Find where the given text appears and provide that cell's center as (X, Y) coordinate. 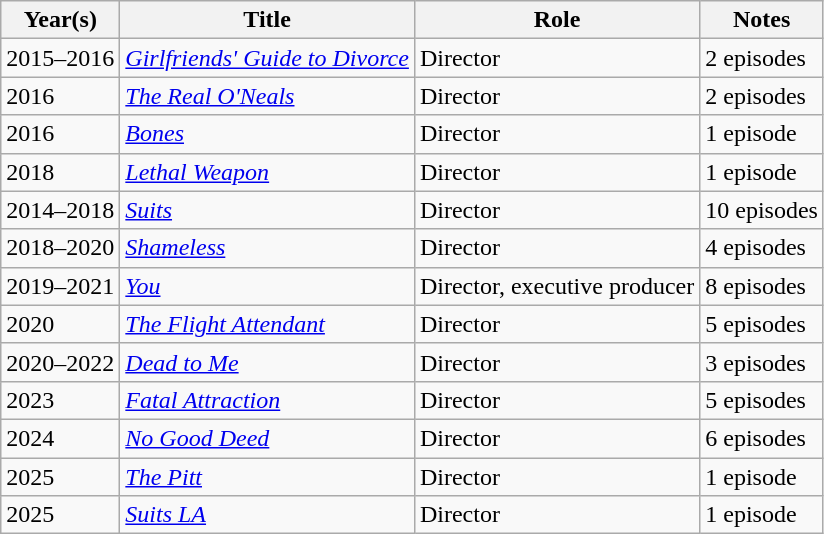
Notes (762, 20)
Suits (268, 210)
The Real O'Neals (268, 96)
No Good Deed (268, 438)
The Pitt (268, 477)
Title (268, 20)
Suits LA (268, 515)
8 episodes (762, 286)
4 episodes (762, 248)
Bones (268, 134)
2024 (60, 438)
2023 (60, 400)
Fatal Attraction (268, 400)
10 episodes (762, 210)
You (268, 286)
6 episodes (762, 438)
2018–2020 (60, 248)
Girlfriends' Guide to Divorce (268, 58)
2019–2021 (60, 286)
2020 (60, 324)
2015–2016 (60, 58)
2020–2022 (60, 362)
3 episodes (762, 362)
Year(s) (60, 20)
2014–2018 (60, 210)
2018 (60, 172)
Shameless (268, 248)
The Flight Attendant (268, 324)
Dead to Me (268, 362)
Lethal Weapon (268, 172)
Role (556, 20)
Director, executive producer (556, 286)
